Return [x, y] of the center of cell containing provided text 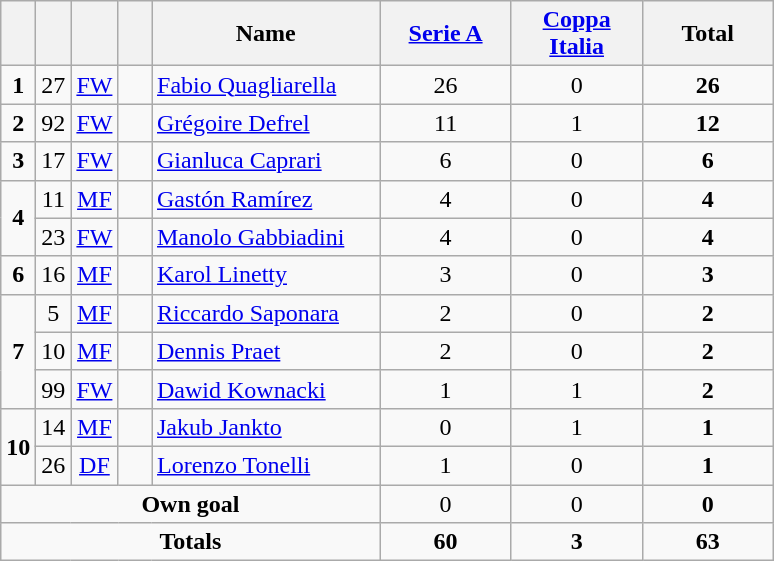
Manolo Gabbiadini [266, 237]
17 [54, 161]
Serie A [446, 34]
Jakub Jankto [266, 427]
Dennis Praet [266, 351]
Riccardo Saponara [266, 313]
Lorenzo Tonelli [266, 465]
7 [18, 351]
27 [54, 85]
60 [446, 542]
Name [266, 34]
16 [54, 275]
23 [54, 237]
Dawid Kownacki [266, 389]
Grégoire Defrel [266, 123]
Fabio Quagliarella [266, 85]
92 [54, 123]
Own goal [190, 503]
14 [54, 427]
Karol Linetty [266, 275]
99 [54, 389]
12 [708, 123]
Total [708, 34]
Gastón Ramírez [266, 199]
63 [708, 542]
Gianluca Caprari [266, 161]
Totals [190, 542]
Coppa Italia [576, 34]
5 [54, 313]
DF [94, 465]
